Extract the (x, y) coordinate from the center of the cell holding the provided text.  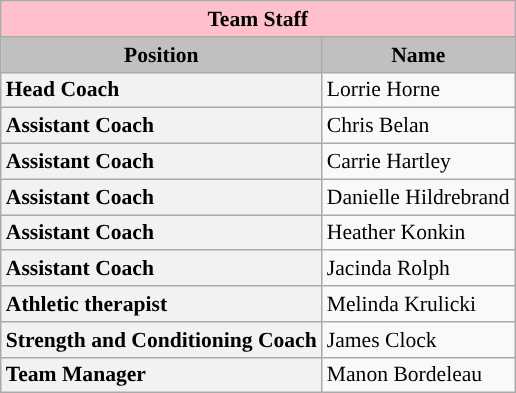
Athletic therapist (162, 304)
Melinda Krulicki (418, 304)
Position (162, 55)
Manon Bordeleau (418, 375)
Jacinda Rolph (418, 269)
Carrie Hartley (418, 162)
Lorrie Horne (418, 90)
Strength and Conditioning Coach (162, 340)
Danielle Hildrebrand (418, 197)
James Clock (418, 340)
Head Coach (162, 90)
Name (418, 55)
Heather Konkin (418, 233)
Team Staff (258, 19)
Team Manager (162, 375)
Chris Belan (418, 126)
